From the cell containing the given text, extract its center point as (x, y) coordinate. 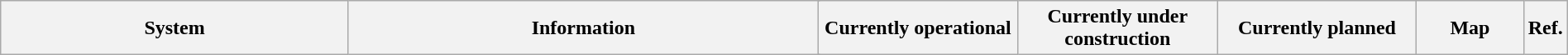
Currently planned (1317, 28)
System (175, 28)
Currently operational (918, 28)
Information (583, 28)
Map (1470, 28)
Currently under construction (1117, 28)
Ref. (1545, 28)
